Locate the cell with the specified text and output its (X, Y) center coordinate. 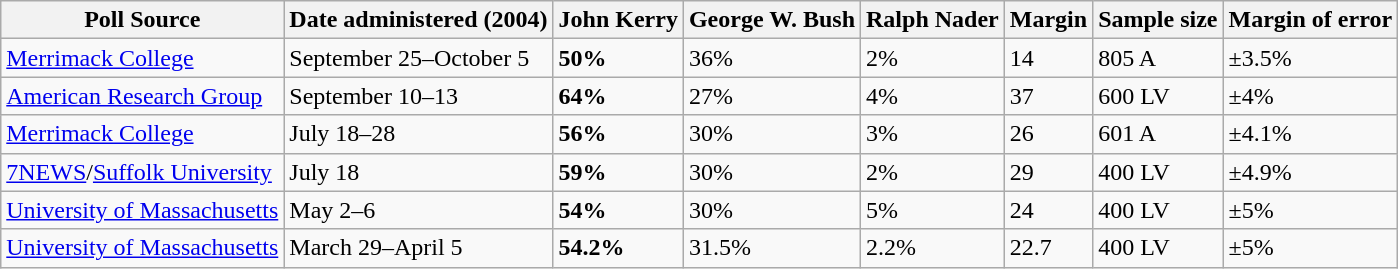
±4.1% (1310, 134)
Date administered (2004) (418, 20)
22.7 (1048, 248)
27% (772, 96)
George W. Bush (772, 20)
Ralph Nader (933, 20)
4% (933, 96)
26 (1048, 134)
±3.5% (1310, 58)
59% (618, 172)
805 A (1158, 58)
Sample size (1158, 20)
Poll Source (142, 20)
56% (618, 134)
July 18–28 (418, 134)
50% (618, 58)
2.2% (933, 248)
3% (933, 134)
64% (618, 96)
36% (772, 58)
John Kerry (618, 20)
5% (933, 210)
37 (1048, 96)
54.2% (618, 248)
September 10–13 (418, 96)
601 A (1158, 134)
±4% (1310, 96)
14 (1048, 58)
24 (1048, 210)
May 2–6 (418, 210)
54% (618, 210)
Margin of error (1310, 20)
September 25–October 5 (418, 58)
March 29–April 5 (418, 248)
600 LV (1158, 96)
±4.9% (1310, 172)
American Research Group (142, 96)
31.5% (772, 248)
July 18 (418, 172)
7NEWS/Suffolk University (142, 172)
29 (1048, 172)
Margin (1048, 20)
